Return the [X, Y] coordinate for the center point of the cell that contains the specified text.  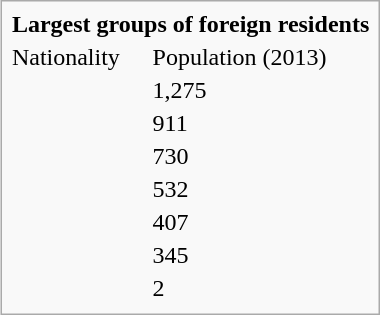
345 [261, 255]
Largest groups of foreign residents [190, 24]
532 [261, 189]
911 [261, 123]
730 [261, 156]
407 [261, 222]
Nationality [79, 57]
1,275 [261, 90]
Population (2013) [261, 57]
2 [261, 288]
